Return (x, y) of the center of cell containing provided text 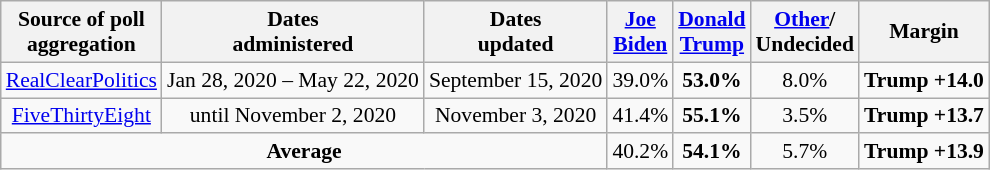
8.0% (805, 80)
55.1% (712, 116)
Trump +13.9 (924, 152)
Average (304, 152)
November 3, 2020 (516, 116)
3.5% (805, 116)
Other/Undecided (805, 32)
39.0% (640, 80)
Dates administered (293, 32)
FiveThirtyEight (82, 116)
Trump +13.7 (924, 116)
Dates updated (516, 32)
JoeBiden (640, 32)
40.2% (640, 152)
DonaldTrump (712, 32)
Trump +14.0 (924, 80)
until November 2, 2020 (293, 116)
5.7% (805, 152)
41.4% (640, 116)
Margin (924, 32)
September 15, 2020 (516, 80)
53.0% (712, 80)
54.1% (712, 152)
RealClearPolitics (82, 80)
Jan 28, 2020 – May 22, 2020 (293, 80)
Source of pollaggregation (82, 32)
